Pinpoint the cell where the given text exists, returning its (X, Y) midpoint coordinate. 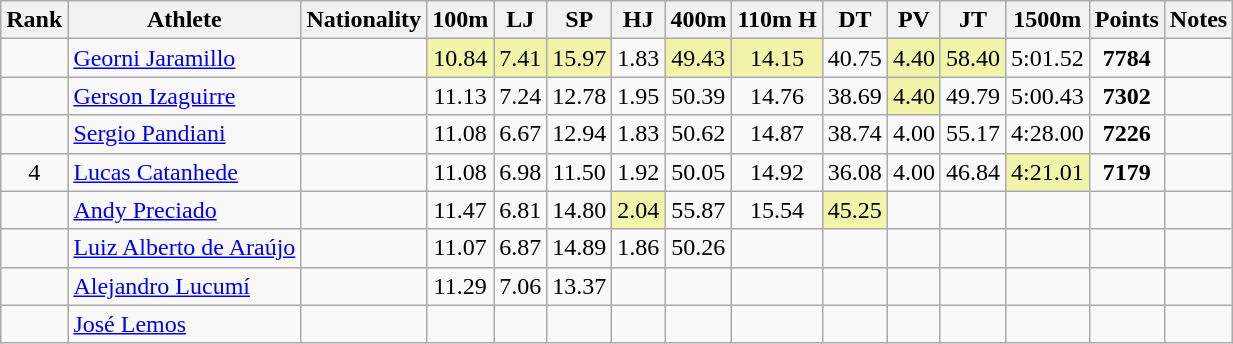
Lucas Catanhede (184, 172)
55.87 (698, 210)
1.95 (638, 96)
46.84 (972, 172)
Rank (34, 20)
SP (580, 20)
Athlete (184, 20)
6.81 (520, 210)
12.94 (580, 134)
5:01.52 (1047, 58)
50.62 (698, 134)
15.97 (580, 58)
Alejandro Lucumí (184, 286)
4:28.00 (1047, 134)
58.40 (972, 58)
11.47 (460, 210)
11.13 (460, 96)
7.41 (520, 58)
Points (1126, 20)
15.54 (777, 210)
1.92 (638, 172)
14.80 (580, 210)
Luiz Alberto de Araújo (184, 248)
14.15 (777, 58)
DT (854, 20)
Georni Jaramillo (184, 58)
HJ (638, 20)
38.69 (854, 96)
14.87 (777, 134)
5:00.43 (1047, 96)
4 (34, 172)
1.86 (638, 248)
45.25 (854, 210)
400m (698, 20)
14.76 (777, 96)
7226 (1126, 134)
13.37 (580, 286)
7.24 (520, 96)
PV (914, 20)
36.08 (854, 172)
49.79 (972, 96)
6.98 (520, 172)
Notes (1198, 20)
11.07 (460, 248)
7784 (1126, 58)
10.84 (460, 58)
100m (460, 20)
1500m (1047, 20)
LJ (520, 20)
11.50 (580, 172)
Sergio Pandiani (184, 134)
7302 (1126, 96)
40.75 (854, 58)
Nationality (364, 20)
7.06 (520, 286)
José Lemos (184, 324)
50.05 (698, 172)
38.74 (854, 134)
2.04 (638, 210)
14.89 (580, 248)
6.87 (520, 248)
JT (972, 20)
Andy Preciado (184, 210)
11.29 (460, 286)
110m H (777, 20)
49.43 (698, 58)
Gerson Izaguirre (184, 96)
4:21.01 (1047, 172)
12.78 (580, 96)
7179 (1126, 172)
50.39 (698, 96)
50.26 (698, 248)
6.67 (520, 134)
55.17 (972, 134)
14.92 (777, 172)
